Output the [X, Y] coordinate of the center of the cell containing the given text.  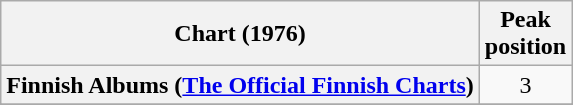
Finnish Albums (The Official Finnish Charts) [240, 85]
3 [525, 85]
Peakposition [525, 34]
Chart (1976) [240, 34]
